Capture the cell that displays the provided text and extract its (x, y) central coordinate. 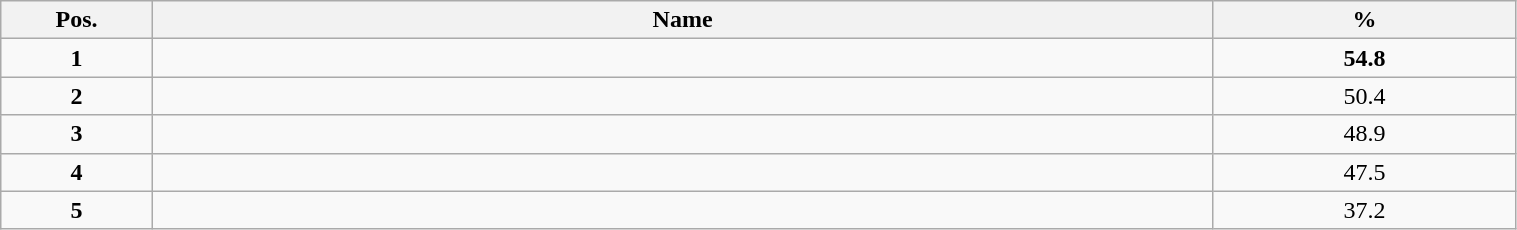
3 (77, 134)
4 (77, 172)
1 (77, 58)
% (1364, 20)
Pos. (77, 20)
37.2 (1364, 210)
47.5 (1364, 172)
54.8 (1364, 58)
5 (77, 210)
Name (682, 20)
2 (77, 96)
48.9 (1364, 134)
50.4 (1364, 96)
